Output the [X, Y] coordinate of the center of the cell containing the given text.  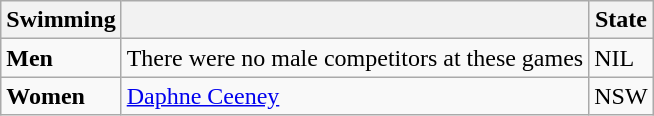
Men [61, 58]
There were no male competitors at these games [355, 58]
NSW [621, 96]
Daphne Ceeney [355, 96]
NIL [621, 58]
State [621, 20]
Women [61, 96]
Swimming [61, 20]
